Return (x, y) of the center of cell containing provided text 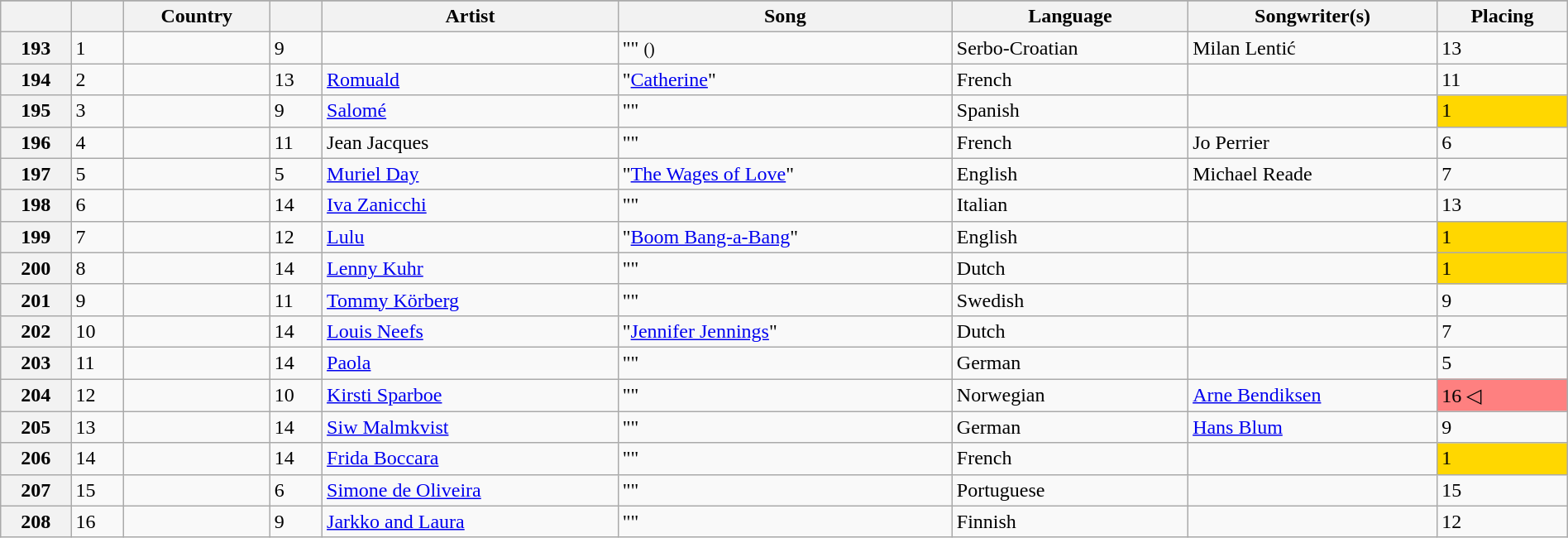
Swedish (1070, 300)
Jean Jacques (471, 142)
195 (36, 111)
Placing (1503, 17)
198 (36, 205)
Songwriter(s) (1313, 17)
16 (98, 521)
Romuald (471, 79)
Lulu (471, 237)
197 (36, 174)
8 (98, 268)
193 (36, 48)
Milan Lentić (1313, 48)
Salomé (471, 111)
Arne Bendiksen (1313, 396)
196 (36, 142)
"The Wages of Love" (785, 174)
Spanish (1070, 111)
200 (36, 268)
Louis Neefs (471, 331)
2 (98, 79)
Country (197, 17)
Siw Malmkvist (471, 427)
"Catherine" (785, 79)
203 (36, 363)
204 (36, 396)
206 (36, 459)
Michael Reade (1313, 174)
Frida Boccara (471, 459)
Italian (1070, 205)
Iva Zanicchi (471, 205)
Jarkko and Laura (471, 521)
Jo Perrier (1313, 142)
Tommy Körberg (471, 300)
Portuguese (1070, 490)
3 (98, 111)
Song (785, 17)
Simone de Oliveira (471, 490)
Norwegian (1070, 396)
199 (36, 237)
"" () (785, 48)
"Jennifer Jennings" (785, 331)
Kirsti Sparboe (471, 396)
202 (36, 331)
16 ◁ (1503, 396)
208 (36, 521)
Hans Blum (1313, 427)
Lenny Kuhr (471, 268)
Paola (471, 363)
Artist (471, 17)
205 (36, 427)
4 (98, 142)
201 (36, 300)
207 (36, 490)
Serbo-Croatian (1070, 48)
Muriel Day (471, 174)
194 (36, 79)
Finnish (1070, 521)
"Boom Bang-a-Bang" (785, 237)
Language (1070, 17)
